Output the (x, y) coordinate of the center of the cell containing the given text.  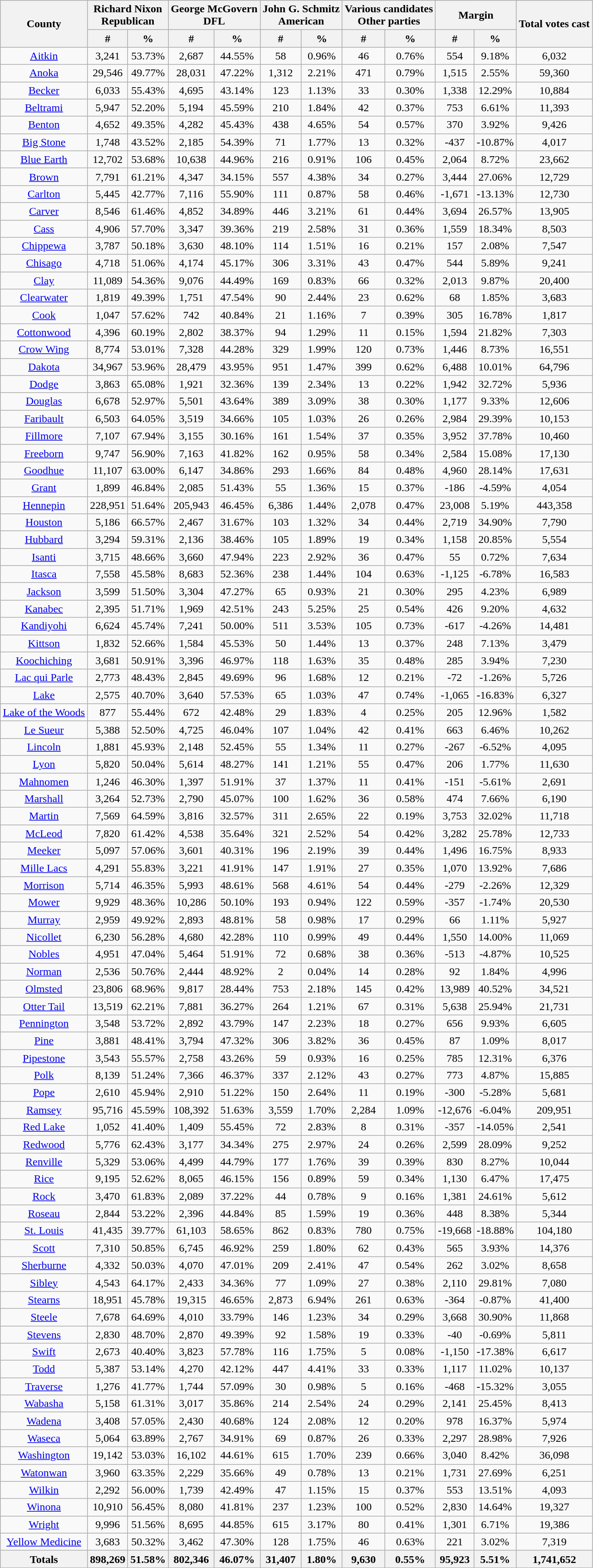
219 (280, 228)
49.92% (148, 920)
Carver (44, 211)
7,366 (191, 1075)
11,868 (554, 1317)
-5.61% (495, 781)
Goodhue (44, 470)
Otter Tail (44, 1006)
275 (280, 1144)
7,881 (191, 1006)
Beltrami (44, 108)
2,691 (554, 781)
120 (363, 350)
108,392 (191, 1110)
45.74% (148, 626)
110 (280, 937)
12,730 (554, 194)
18.34% (495, 228)
1.59% (322, 1213)
3,396 (191, 661)
Ramsey (44, 1110)
389 (280, 401)
53.68% (148, 159)
8,695 (191, 1524)
Mahnomen (44, 781)
-2.26% (495, 885)
2,110 (455, 1282)
Kittson (44, 643)
46.92% (237, 1248)
5,554 (554, 540)
5,820 (108, 764)
3,055 (554, 1386)
5,186 (108, 523)
4.87% (495, 1075)
2,758 (191, 1058)
48.92% (237, 971)
Marshall (44, 799)
94 (280, 332)
0.99% (322, 937)
48.10% (237, 246)
Hubbard (44, 540)
44 (280, 1196)
2.83% (322, 1127)
9,929 (108, 902)
264 (280, 1006)
52.45% (237, 747)
1.66% (322, 470)
1.13% (322, 90)
63.00% (148, 470)
-15.32% (495, 1386)
27.06% (495, 177)
56.00% (148, 1490)
7,790 (554, 523)
45.17% (237, 263)
68 (455, 298)
66.57% (148, 523)
6,617 (554, 1352)
2,089 (191, 1196)
830 (455, 1162)
9.87% (495, 281)
52.62% (148, 1179)
41.81% (237, 1507)
3,304 (191, 592)
3,479 (554, 643)
156 (280, 1179)
-1.26% (495, 678)
45.07% (237, 799)
104,180 (554, 1231)
7,558 (108, 574)
0.59% (410, 902)
5,681 (554, 1093)
19,315 (191, 1300)
46.30% (148, 781)
4.65% (322, 125)
4,543 (108, 1282)
3,408 (108, 1421)
48.70% (148, 1334)
55.83% (148, 868)
-1,671 (455, 194)
210 (280, 108)
4,652 (108, 125)
7,107 (108, 436)
23,008 (455, 505)
Koochiching (44, 661)
44.61% (237, 1455)
0.76% (410, 56)
-364 (455, 1300)
30 (280, 1386)
13,519 (108, 1006)
5,194 (191, 108)
64,796 (554, 367)
-437 (455, 142)
6,230 (108, 937)
951 (280, 367)
206 (455, 764)
0.58% (410, 799)
6,033 (108, 90)
48.66% (148, 557)
Redwood (44, 1144)
4,725 (191, 730)
Isanti (44, 557)
Pennington (44, 1023)
36.27% (237, 1006)
47.27% (237, 592)
3,282 (455, 833)
8,658 (554, 1265)
2,141 (455, 1404)
4,332 (108, 1265)
29,546 (108, 73)
28.98% (495, 1438)
67 (363, 1006)
1.58% (322, 1334)
0.38% (410, 1282)
8,933 (554, 851)
11,393 (554, 108)
-151 (455, 781)
123 (280, 90)
311 (280, 816)
31.67% (237, 523)
0.46% (410, 194)
8.73% (495, 350)
Mower (44, 902)
196 (280, 851)
5.25% (322, 609)
4,291 (108, 868)
7,547 (554, 246)
50.91% (148, 661)
County (44, 24)
2,148 (191, 747)
95,716 (108, 1110)
3,294 (108, 540)
14,481 (554, 626)
64.17% (148, 1282)
8,065 (191, 1179)
12,329 (554, 885)
1,559 (455, 228)
Faribault (44, 419)
Olmsted (44, 989)
6.71% (495, 1524)
111 (280, 194)
785 (455, 1058)
663 (455, 730)
1.99% (322, 350)
1.15% (322, 1490)
-19,668 (455, 1231)
Cottonwood (44, 332)
4 (363, 712)
4,054 (554, 488)
6,190 (554, 799)
1,817 (554, 315)
4,906 (108, 228)
61.31% (148, 1404)
17,475 (554, 1179)
5,445 (108, 194)
5,158 (108, 1404)
177 (280, 1162)
Nobles (44, 954)
3,241 (108, 56)
71 (280, 142)
3,668 (455, 1317)
57.05% (148, 1421)
Douglas (44, 401)
474 (455, 799)
50.18% (148, 246)
57.53% (237, 695)
3,221 (191, 868)
28,479 (191, 367)
0.68% (322, 954)
1,338 (455, 90)
329 (280, 350)
12,702 (108, 159)
2.54% (322, 1404)
51.06% (148, 263)
6,678 (108, 401)
54.36% (148, 281)
3,715 (108, 557)
Freeborn (44, 453)
2,673 (108, 1352)
7.66% (495, 799)
50 (280, 643)
53.96% (148, 367)
11,069 (554, 937)
-13.13% (495, 194)
41,400 (554, 1300)
16.37% (495, 1421)
2,297 (455, 1438)
5,344 (554, 1213)
44.49% (237, 281)
3,599 (108, 592)
63.35% (148, 1473)
21.82% (495, 332)
51.56% (148, 1524)
Lake of the Woods (44, 712)
Carlton (44, 194)
9,195 (108, 1179)
2,773 (108, 678)
2,064 (455, 159)
-12,676 (455, 1110)
30.90% (495, 1317)
45.93% (148, 747)
3,347 (191, 228)
2,984 (455, 419)
1,550 (455, 937)
862 (280, 1231)
1,496 (455, 851)
9,426 (554, 125)
Polk (44, 1075)
43.64% (237, 401)
3,694 (455, 211)
13.92% (495, 868)
58.65% (237, 1231)
3.09% (322, 401)
31,407 (280, 1559)
2,396 (191, 1213)
0.55% (410, 1559)
4.61% (322, 885)
Roseau (44, 1213)
0.28% (410, 971)
4.23% (495, 592)
32.02% (495, 816)
20,400 (554, 281)
51.50% (148, 592)
1.36% (322, 488)
Dodge (44, 384)
Mille Lacs (44, 868)
656 (455, 1023)
544 (455, 263)
46.45% (237, 505)
45.43% (237, 125)
5,927 (554, 920)
69 (280, 1438)
46.07% (237, 1559)
56.28% (148, 937)
-14.05% (495, 1127)
34.36% (237, 1282)
44.79% (237, 1162)
8,503 (554, 228)
Totals (44, 1559)
2,433 (191, 1282)
3,017 (191, 1404)
Lincoln (44, 747)
11,718 (554, 816)
56.45% (148, 1507)
8,080 (191, 1507)
17 (363, 920)
337 (280, 1075)
5,936 (554, 384)
1,881 (108, 747)
20.85% (495, 540)
52.36% (237, 574)
0.66% (410, 1455)
87 (455, 1040)
Richard NixonRepublican (128, 15)
7,634 (554, 557)
47.30% (237, 1542)
27.69% (495, 1473)
42.28% (237, 937)
6,745 (191, 1248)
145 (363, 989)
209,951 (554, 1110)
Murray (44, 920)
40.40% (148, 1352)
1.34% (322, 747)
34.90% (495, 523)
Stearns (44, 1300)
60.19% (148, 332)
399 (363, 367)
Benton (44, 125)
1.16% (322, 315)
2.44% (322, 298)
107 (280, 730)
6,147 (191, 470)
23,662 (554, 159)
4,270 (191, 1369)
2,910 (191, 1093)
7,791 (108, 177)
214 (280, 1404)
32.57% (237, 816)
3,470 (108, 1196)
7,319 (554, 1542)
6,989 (554, 592)
5.51% (495, 1559)
41.40% (148, 1127)
2,599 (455, 1144)
773 (455, 1075)
Red Lake (44, 1127)
7,569 (108, 816)
4,499 (191, 1162)
1.83% (322, 712)
42.49% (237, 1490)
15,885 (554, 1075)
8,017 (554, 1040)
45.94% (148, 1093)
34.66% (237, 419)
11,630 (554, 764)
47.94% (237, 557)
51.43% (237, 488)
40.68% (237, 1421)
Renville (44, 1162)
Chisago (44, 263)
0.72% (495, 557)
-1,150 (455, 1352)
57.70% (148, 228)
19,142 (108, 1455)
5,097 (108, 851)
Lake (44, 695)
19,327 (554, 1507)
Traverse (44, 1386)
16.75% (495, 851)
-1,065 (455, 695)
262 (455, 1265)
3,040 (455, 1455)
61.46% (148, 211)
34,521 (554, 989)
3.31% (322, 263)
53.73% (148, 56)
209 (280, 1265)
104 (363, 574)
0.95% (322, 453)
65.08% (148, 384)
1,381 (455, 1196)
51.22% (237, 1093)
-617 (455, 626)
239 (363, 1455)
35.66% (237, 1473)
1.68% (322, 678)
49.69% (237, 678)
35.64% (237, 833)
23 (363, 298)
4,718 (108, 263)
38.37% (237, 332)
24.61% (495, 1196)
7,820 (108, 833)
3,640 (191, 695)
4,680 (191, 937)
10,044 (554, 1162)
8 (363, 1127)
29 (280, 712)
31 (363, 228)
51.71% (148, 609)
Brown (44, 177)
5,612 (554, 1196)
8,139 (108, 1075)
0.94% (322, 902)
64.05% (148, 419)
1.89% (322, 540)
2,802 (191, 332)
Morrison (44, 885)
9.93% (495, 1023)
161 (280, 436)
12,606 (554, 401)
55.45% (237, 1127)
-468 (455, 1386)
15.08% (495, 453)
6,605 (554, 1023)
9.18% (495, 56)
2,229 (191, 1473)
0.20% (410, 1421)
30.16% (237, 436)
2,444 (191, 971)
2,185 (191, 142)
228,951 (108, 505)
565 (455, 1248)
64.69% (148, 1317)
103 (280, 523)
55.44% (148, 712)
898,269 (108, 1559)
4.38% (322, 177)
14,376 (554, 1248)
243 (280, 609)
128 (280, 1542)
3.92% (495, 125)
34.86% (237, 470)
124 (280, 1421)
41.77% (148, 1386)
Washington (44, 1455)
44.96% (237, 159)
37.22% (237, 1196)
18 (363, 1023)
6.46% (495, 730)
10,137 (554, 1369)
780 (363, 1231)
Total votes cast (554, 24)
Watonwan (44, 1473)
162 (280, 453)
Wadena (44, 1421)
46.84% (148, 488)
305 (455, 315)
7,116 (191, 194)
3,548 (108, 1023)
80 (363, 1524)
Pine (44, 1040)
48.61% (237, 885)
4,632 (554, 609)
3,630 (191, 246)
59,360 (554, 73)
43.52% (148, 142)
-4.87% (495, 954)
4,538 (191, 833)
3,863 (108, 384)
2,844 (108, 1213)
1,047 (108, 315)
1.85% (495, 298)
3,264 (108, 799)
5,993 (191, 885)
13,905 (554, 211)
1,748 (108, 142)
2,541 (554, 1127)
57.62% (148, 315)
95,923 (455, 1559)
554 (455, 56)
25 (363, 609)
32.36% (237, 384)
17,631 (554, 470)
18,951 (108, 1300)
1.54% (322, 436)
61 (363, 211)
2.41% (322, 1265)
34.91% (237, 1438)
53.01% (148, 350)
742 (191, 315)
438 (280, 125)
29.39% (495, 419)
116 (280, 1352)
Various candidatesOther parties (389, 15)
7,230 (554, 661)
3,519 (191, 419)
9 (363, 1196)
3.94% (495, 661)
11,089 (108, 281)
7,678 (108, 1317)
259 (280, 1248)
169 (280, 281)
2,610 (108, 1093)
6.61% (495, 108)
1.29% (322, 332)
2,467 (191, 523)
8.72% (495, 159)
53.03% (148, 1455)
6,624 (108, 626)
-6.78% (495, 574)
43.26% (237, 1058)
7,303 (554, 332)
2,959 (108, 920)
2,085 (191, 488)
Dakota (44, 367)
1,942 (455, 384)
6,488 (455, 367)
2,719 (455, 523)
Norman (44, 971)
1,751 (191, 298)
Winona (44, 1507)
1,070 (455, 868)
802,346 (191, 1559)
2,078 (363, 505)
61,103 (191, 1231)
-4.26% (495, 626)
Clearwater (44, 298)
6,503 (108, 419)
1,158 (455, 540)
47.54% (237, 298)
Houston (44, 523)
3,794 (191, 1040)
10,638 (191, 159)
49.35% (148, 125)
46.37% (237, 1075)
3,753 (455, 816)
Margin (476, 15)
40.84% (237, 315)
3,960 (108, 1473)
45.78% (148, 1300)
5,947 (108, 108)
978 (455, 1421)
6.47% (495, 1179)
-279 (455, 885)
4,174 (191, 263)
1,594 (455, 332)
511 (280, 626)
2,292 (108, 1490)
106 (363, 159)
2,893 (191, 920)
48.41% (148, 1040)
52.73% (148, 799)
-40 (455, 1334)
10,262 (554, 730)
51.64% (148, 505)
5,811 (554, 1334)
0.91% (322, 159)
141 (280, 764)
205,943 (191, 505)
28.14% (495, 470)
Wilkin (44, 1490)
67.94% (148, 436)
221 (455, 1542)
8.38% (495, 1213)
40.52% (495, 989)
10,910 (108, 1507)
8,413 (554, 1404)
248 (455, 643)
25.78% (495, 833)
59.31% (148, 540)
14.00% (495, 937)
6,376 (554, 1058)
4,095 (554, 747)
193 (280, 902)
10,153 (554, 419)
51.24% (148, 1075)
46.04% (237, 730)
22 (363, 816)
2,873 (280, 1300)
1,899 (108, 488)
Anoka (44, 73)
Stevens (44, 1334)
39.77% (148, 1231)
7 (363, 315)
13,989 (455, 989)
George McGovernDFL (214, 15)
1.63% (322, 661)
557 (280, 177)
2.23% (322, 1023)
Itasca (44, 574)
16.78% (495, 315)
11,107 (108, 470)
5.89% (495, 263)
8.42% (495, 1455)
12,729 (554, 177)
47.04% (148, 954)
McLeod (44, 833)
43.14% (237, 90)
448 (455, 1213)
238 (280, 574)
3,601 (191, 851)
Hennepin (44, 505)
1,731 (455, 1473)
52.50% (148, 730)
50.85% (148, 1248)
Rock (44, 1196)
62.43% (148, 1144)
2.64% (322, 1093)
150 (280, 1093)
1,177 (455, 401)
2.55% (495, 73)
96 (280, 678)
5,064 (108, 1438)
4,017 (554, 142)
5,614 (191, 764)
4,070 (191, 1265)
0.74% (410, 695)
3,177 (191, 1144)
53.22% (148, 1213)
36,098 (554, 1455)
43.95% (237, 367)
Aitkin (44, 56)
-17.38% (495, 1352)
2,536 (108, 971)
55.57% (148, 1058)
16,551 (554, 350)
0.22% (410, 384)
34.89% (237, 211)
5,464 (191, 954)
57.09% (237, 1386)
2 (280, 971)
-300 (455, 1093)
37.78% (495, 436)
-0.87% (495, 1300)
-10.87% (495, 142)
370 (455, 125)
48.36% (148, 902)
12,733 (554, 833)
118 (280, 661)
12.96% (495, 712)
1.91% (322, 868)
-16.83% (495, 695)
53.14% (148, 1369)
1.11% (495, 920)
Pipestone (44, 1058)
13.51% (495, 1490)
61.83% (148, 1196)
0.43% (410, 1248)
34.34% (237, 1144)
1.47% (322, 367)
46.35% (148, 885)
55.90% (237, 194)
7,926 (554, 1438)
0.08% (410, 1352)
3,952 (455, 436)
2,013 (455, 281)
1,117 (455, 1369)
Swift (44, 1352)
1.51% (322, 246)
0.79% (410, 73)
1,312 (280, 73)
1,744 (191, 1386)
237 (280, 1507)
4.41% (322, 1369)
-186 (455, 488)
2,845 (191, 678)
1,584 (191, 643)
1.37% (322, 781)
48.81% (237, 920)
63.89% (148, 1438)
0.96% (322, 56)
46.97% (237, 661)
9,747 (108, 453)
45.53% (237, 643)
20,530 (554, 902)
6,386 (280, 505)
50.03% (148, 1265)
55.43% (148, 90)
114 (280, 246)
38.46% (237, 540)
42.51% (237, 609)
2.34% (322, 384)
2.21% (322, 73)
33.79% (237, 1317)
9.20% (495, 609)
5,387 (108, 1369)
2,284 (363, 1110)
57.06% (148, 851)
1,582 (554, 712)
Kandiyohi (44, 626)
1.62% (322, 799)
3.82% (322, 1040)
2,870 (191, 1334)
57.78% (237, 1352)
-1,125 (455, 574)
Todd (44, 1369)
43.79% (237, 1023)
2,767 (191, 1438)
Rice (44, 1179)
4,282 (191, 125)
146 (280, 1317)
2.19% (322, 851)
48.43% (148, 678)
10,884 (554, 90)
0.15% (410, 332)
12.29% (495, 90)
2.12% (322, 1075)
40.70% (148, 695)
672 (191, 712)
42.12% (237, 1369)
John G. SchmitzAmerican (301, 15)
-0.69% (495, 1334)
Cook (44, 315)
5,501 (191, 401)
8,774 (108, 350)
26.57% (495, 211)
Crow Wing (44, 350)
5,388 (108, 730)
-1.74% (495, 902)
7.13% (495, 643)
56.90% (148, 453)
295 (455, 592)
447 (280, 1369)
4,093 (554, 1490)
28.09% (495, 1144)
3,816 (191, 816)
4,695 (191, 90)
Waseca (44, 1438)
-4.59% (495, 488)
8,683 (191, 574)
2.65% (322, 816)
6,327 (554, 695)
Martin (44, 816)
Blue Earth (44, 159)
4,951 (108, 954)
14 (363, 971)
3,823 (191, 1352)
3,462 (191, 1542)
52.66% (148, 643)
54.39% (237, 142)
3,155 (191, 436)
44.84% (237, 1213)
9,817 (191, 989)
85 (280, 1213)
50.04% (148, 764)
10,286 (191, 902)
28,031 (191, 73)
50.76% (148, 971)
5,638 (455, 1006)
Sherburne (44, 1265)
10,460 (554, 436)
1,446 (455, 350)
Grant (44, 488)
3,660 (191, 557)
Kanabec (44, 609)
1.32% (322, 523)
2,584 (455, 453)
Yellow Medicine (44, 1542)
10,525 (554, 954)
61.21% (148, 177)
46.65% (237, 1300)
2.18% (322, 989)
12.31% (495, 1058)
6,032 (554, 56)
-267 (455, 747)
2.58% (322, 228)
553 (455, 1490)
7,241 (191, 626)
4,347 (191, 177)
2,575 (108, 695)
2,790 (191, 799)
5,974 (554, 1421)
2,395 (108, 609)
28.44% (237, 989)
443,358 (554, 505)
-18.88% (495, 1231)
25.94% (495, 1006)
7,686 (554, 868)
1,741,652 (554, 1559)
Clay (44, 281)
Steele (44, 1317)
2.52% (322, 833)
62 (363, 1248)
32.72% (495, 384)
4,010 (191, 1317)
1,515 (455, 73)
Jackson (44, 592)
3.93% (495, 1248)
293 (280, 470)
40.31% (237, 851)
35 (363, 661)
1,052 (108, 1127)
321 (280, 833)
9,241 (554, 263)
-6.52% (495, 747)
4,960 (455, 470)
48.27% (237, 764)
3,681 (108, 661)
84 (363, 470)
0.89% (322, 1179)
5,714 (108, 885)
62.21% (148, 1006)
46.15% (237, 1179)
5,776 (108, 1144)
Becker (44, 90)
3,444 (455, 177)
41.91% (237, 868)
1,832 (108, 643)
3,559 (280, 1110)
205 (455, 712)
52.20% (148, 108)
41.82% (237, 453)
2,136 (191, 540)
223 (280, 557)
16,102 (191, 1455)
50.10% (237, 902)
29.81% (495, 1282)
4,852 (191, 211)
471 (363, 73)
261 (363, 1300)
2.97% (322, 1144)
Meeker (44, 851)
2,687 (191, 56)
16,583 (554, 574)
1,246 (108, 781)
17,130 (554, 453)
52.97% (148, 401)
1,739 (191, 1490)
44.85% (237, 1524)
-5.28% (495, 1093)
77 (280, 1282)
11.02% (495, 1369)
51.58% (148, 1559)
45.58% (148, 574)
1,130 (455, 1179)
7,163 (191, 453)
68.96% (148, 989)
6,251 (554, 1473)
9,630 (363, 1559)
426 (455, 609)
47.32% (237, 1040)
4,396 (108, 332)
Scott (44, 1248)
3.53% (322, 626)
42.77% (148, 194)
Sibley (44, 1282)
Wright (44, 1524)
53.06% (148, 1162)
35.86% (237, 1404)
3.17% (322, 1524)
3,787 (108, 246)
25.45% (495, 1404)
44.55% (237, 56)
Nicollet (44, 937)
Wabasha (44, 1404)
8.27% (495, 1162)
7,328 (191, 350)
10.01% (495, 367)
Lac qui Parle (44, 678)
14.64% (495, 1507)
877 (108, 712)
47.01% (237, 1265)
21,731 (554, 1006)
Fillmore (44, 436)
1,301 (455, 1524)
1.04% (322, 730)
9.33% (495, 401)
-513 (455, 954)
5,726 (554, 678)
3,881 (108, 1040)
2,430 (191, 1421)
1,276 (108, 1386)
-72 (455, 678)
1,397 (191, 781)
139 (280, 384)
446 (280, 211)
90 (280, 298)
7,080 (554, 1282)
157 (455, 246)
39.36% (237, 228)
St. Louis (44, 1231)
34.15% (237, 177)
42.48% (237, 712)
216 (280, 159)
50.00% (237, 626)
2,892 (191, 1023)
Pope (44, 1093)
1.76% (322, 1162)
51.63% (237, 1110)
61.42% (148, 833)
9,252 (554, 1144)
2.92% (322, 557)
64.59% (148, 816)
Le Sueur (44, 730)
19,386 (554, 1524)
568 (280, 885)
47.22% (237, 73)
122 (363, 902)
53.72% (148, 1023)
1,969 (191, 609)
Lyon (44, 764)
7,310 (108, 1248)
Big Stone (44, 142)
6.94% (322, 1300)
8,546 (108, 211)
1,819 (108, 298)
34,967 (108, 367)
0.04% (322, 971)
5,329 (108, 1162)
23,806 (108, 989)
0.52% (410, 1507)
0.75% (410, 1231)
50.32% (148, 1542)
3,543 (108, 1058)
4,996 (554, 971)
-6.04% (495, 1110)
44.28% (237, 350)
49.77% (148, 73)
9,996 (108, 1524)
41,435 (108, 1231)
1,409 (191, 1127)
Cass (44, 228)
Chippewa (44, 246)
1,921 (191, 384)
5.19% (495, 505)
9,076 (191, 281)
3.21% (322, 211)
0.57% (410, 125)
285 (455, 661)
